Output the (x, y) coordinate of the center of the cell containing the given text.  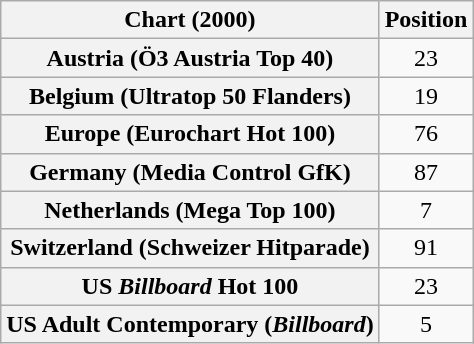
US Adult Contemporary (Billboard) (190, 324)
19 (426, 96)
76 (426, 134)
Belgium (Ultratop 50 Flanders) (190, 96)
Netherlands (Mega Top 100) (190, 210)
Germany (Media Control GfK) (190, 172)
7 (426, 210)
Position (426, 20)
US Billboard Hot 100 (190, 286)
91 (426, 248)
Europe (Eurochart Hot 100) (190, 134)
Chart (2000) (190, 20)
5 (426, 324)
Austria (Ö3 Austria Top 40) (190, 58)
Switzerland (Schweizer Hitparade) (190, 248)
87 (426, 172)
